Capture the cell that displays the provided text and extract its [x, y] central coordinate. 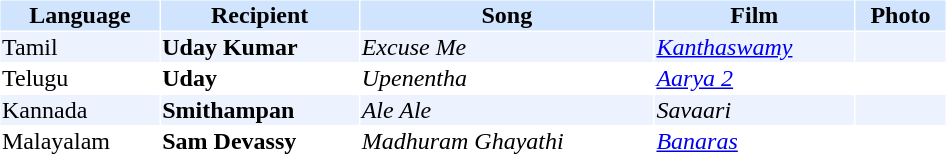
Kanthaswamy [754, 47]
Savaari [754, 110]
Excuse Me [506, 47]
Tamil [80, 47]
Photo [900, 15]
Aarya 2 [754, 79]
Language [80, 15]
Uday [260, 79]
Upenentha [506, 79]
Kannada [80, 110]
Film [754, 15]
Song [506, 15]
Ale Ale [506, 110]
Recipient [260, 15]
Smithampan [260, 110]
Telugu [80, 79]
Uday Kumar [260, 47]
